Output the (X, Y) coordinate of the center of the cell containing the given text.  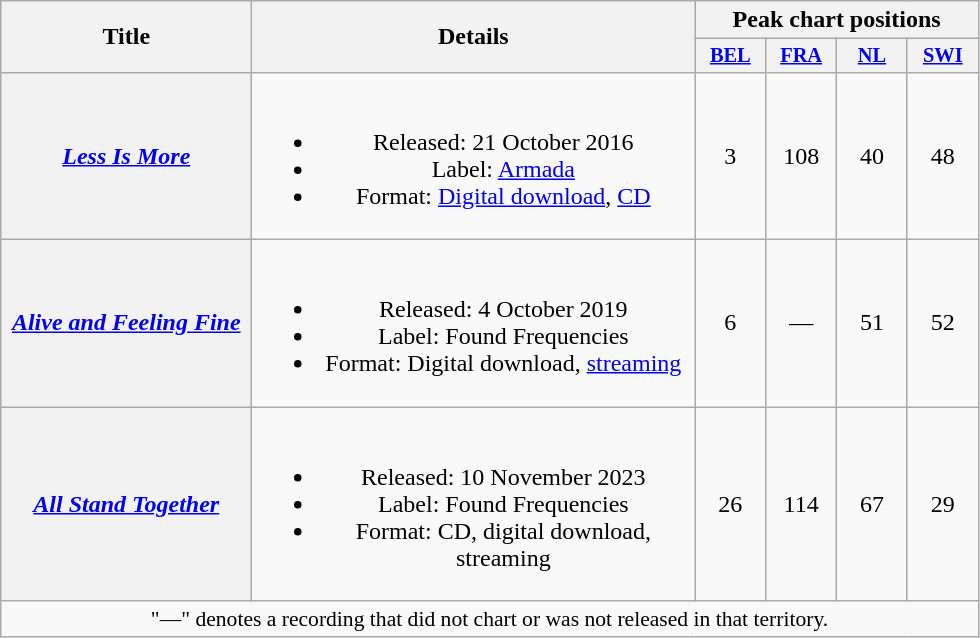
48 (942, 156)
Released: 10 November 2023Label: Found FrequenciesFormat: CD, digital download, streaming (474, 504)
Less Is More (126, 156)
— (802, 324)
Details (474, 37)
NL (872, 56)
Released: 4 October 2019Label: Found FrequenciesFormat: Digital download, streaming (474, 324)
SWI (942, 56)
Alive and Feeling Fine (126, 324)
All Stand Together (126, 504)
51 (872, 324)
"—" denotes a recording that did not chart or was not released in that territory. (490, 619)
BEL (730, 56)
67 (872, 504)
6 (730, 324)
52 (942, 324)
3 (730, 156)
108 (802, 156)
Peak chart positions (836, 20)
Title (126, 37)
FRA (802, 56)
Released: 21 October 2016Label: ArmadaFormat: Digital download, CD (474, 156)
26 (730, 504)
29 (942, 504)
40 (872, 156)
114 (802, 504)
